Capture the cell that displays the provided text and extract its (x, y) central coordinate. 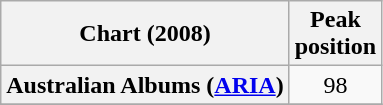
98 (335, 85)
Australian Albums (ARIA) (145, 85)
Chart (2008) (145, 34)
Peakposition (335, 34)
